Search for the cell housing the specified text and yield its [X, Y] center coordinate. 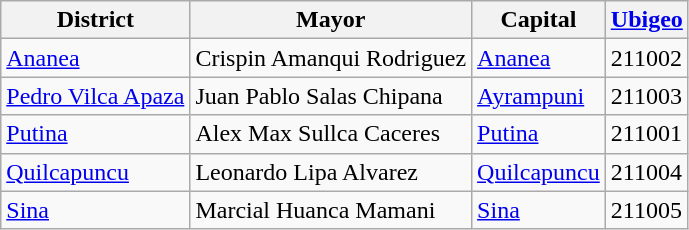
Pedro Vilca Apaza [96, 96]
211004 [646, 172]
Ayrampuni [539, 96]
Ubigeo [646, 20]
211002 [646, 58]
211003 [646, 96]
211001 [646, 134]
Juan Pablo Salas Chipana [331, 96]
211005 [646, 210]
Crispin Amanqui Rodriguez [331, 58]
District [96, 20]
Marcial Huanca Mamani [331, 210]
Alex Max Sullca Caceres [331, 134]
Mayor [331, 20]
Leonardo Lipa Alvarez [331, 172]
Capital [539, 20]
